Identify which cell holds the provided text, then report its [X, Y] central coordinate. 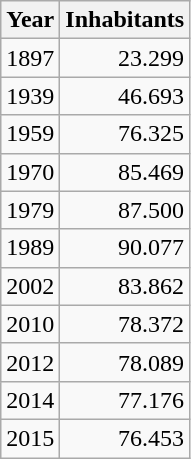
76.453 [125, 438]
Year [30, 20]
1970 [30, 172]
2014 [30, 400]
1959 [30, 134]
85.469 [125, 172]
78.089 [125, 362]
46.693 [125, 96]
77.176 [125, 400]
83.862 [125, 286]
2015 [30, 438]
87.500 [125, 210]
76.325 [125, 134]
Inhabitants [125, 20]
1979 [30, 210]
1897 [30, 58]
1989 [30, 248]
78.372 [125, 324]
90.077 [125, 248]
2010 [30, 324]
2002 [30, 286]
23.299 [125, 58]
1939 [30, 96]
2012 [30, 362]
